For the text-containing cell, return its midpoint in [X, Y] coordinate format. 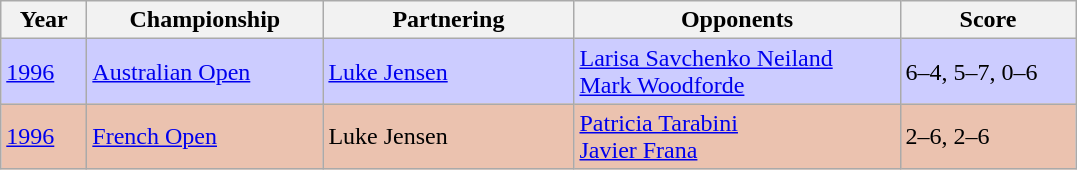
Score [988, 20]
Opponents [737, 20]
Australian Open [205, 72]
Championship [205, 20]
Patricia Tarabini Javier Frana [737, 136]
Year [44, 20]
Larisa Savchenko Neiland Mark Woodforde [737, 72]
2–6, 2–6 [988, 136]
French Open [205, 136]
6–4, 5–7, 0–6 [988, 72]
Partnering [448, 20]
